Extract the (X, Y) coordinate from the center of the cell holding the provided text.  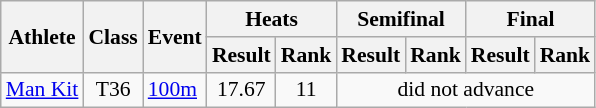
11 (306, 90)
Semifinal (400, 19)
T36 (112, 90)
Heats (272, 19)
did not advance (466, 90)
Man Kit (42, 90)
17.67 (242, 90)
Class (112, 36)
100m (175, 90)
Final (530, 19)
Event (175, 36)
Athlete (42, 36)
